Capture the cell that displays the provided text and extract its (X, Y) central coordinate. 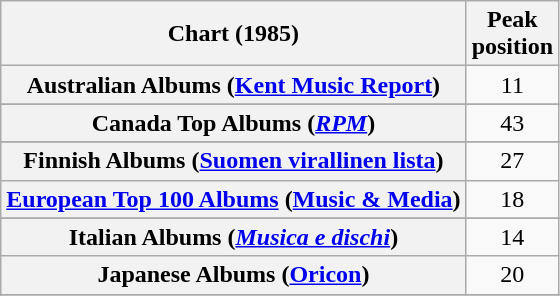
Japanese Albums (Oricon) (234, 275)
27 (512, 161)
Peakposition (512, 34)
20 (512, 275)
Italian Albums (Musica e dischi) (234, 237)
European Top 100 Albums (Music & Media) (234, 199)
Australian Albums (Kent Music Report) (234, 85)
43 (512, 123)
18 (512, 199)
Canada Top Albums (RPM) (234, 123)
14 (512, 237)
Finnish Albums (Suomen virallinen lista) (234, 161)
Chart (1985) (234, 34)
11 (512, 85)
